Determine the (x, y) coordinate at the center of the cell enclosing the given text.  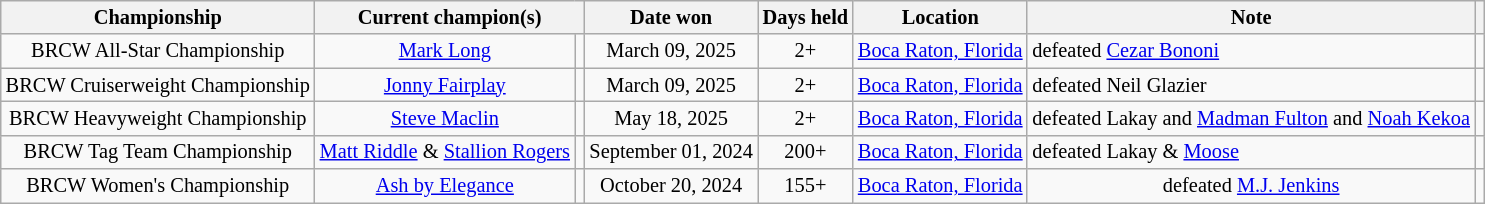
Note (1250, 17)
Mark Long (445, 51)
155+ (806, 186)
BRCW Women's Championship (158, 186)
defeated Lakay & Moose (1250, 152)
defeated Cezar Bononi (1250, 51)
May 18, 2025 (670, 118)
defeated M.J. Jenkins (1250, 186)
Days held (806, 17)
BRCW Tag Team Championship (158, 152)
Ash by Elegance (445, 186)
BRCW Cruiserweight Championship (158, 85)
Steve Maclin (445, 118)
Championship (158, 17)
September 01, 2024 (670, 152)
October 20, 2024 (670, 186)
Jonny Fairplay (445, 85)
BRCW All-Star Championship (158, 51)
BRCW Heavyweight Championship (158, 118)
200+ (806, 152)
Matt Riddle & Stallion Rogers (445, 152)
Date won (670, 17)
defeated Neil Glazier (1250, 85)
defeated Lakay and Madman Fulton and Noah Kekoa (1250, 118)
Current champion(s) (450, 17)
Location (940, 17)
